From the cell containing the given text, extract its center point as (X, Y) coordinate. 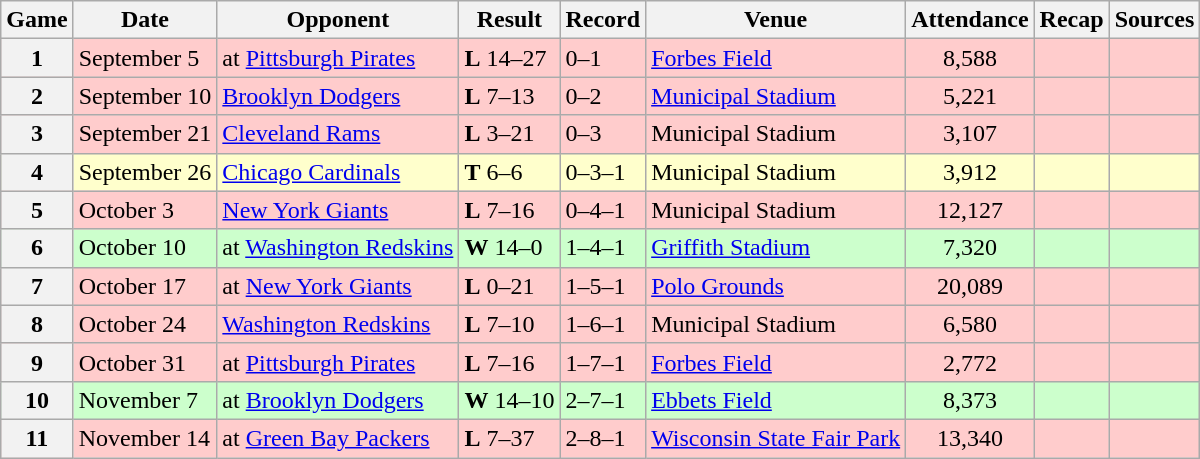
Brooklyn Dodgers (338, 96)
October 10 (145, 248)
Opponent (338, 20)
Chicago Cardinals (338, 172)
New York Giants (338, 210)
L 7–37 (510, 438)
20,089 (970, 286)
Sources (1154, 20)
L 7–10 (510, 324)
2 (37, 96)
Wisconsin State Fair Park (776, 438)
Date (145, 20)
November 7 (145, 400)
1–6–1 (603, 324)
3 (37, 134)
September 21 (145, 134)
0–4–1 (603, 210)
at New York Giants (338, 286)
2,772 (970, 362)
0–1 (603, 58)
13,340 (970, 438)
Griffith Stadium (776, 248)
L 14–27 (510, 58)
Recap (1072, 20)
W 14–10 (510, 400)
6,580 (970, 324)
at Green Bay Packers (338, 438)
L 7–13 (510, 96)
W 14–0 (510, 248)
L 0–21 (510, 286)
3,107 (970, 134)
1 (37, 58)
at Brooklyn Dodgers (338, 400)
8,588 (970, 58)
October 24 (145, 324)
11 (37, 438)
7 (37, 286)
November 14 (145, 438)
3,912 (970, 172)
1–7–1 (603, 362)
10 (37, 400)
Ebbets Field (776, 400)
Polo Grounds (776, 286)
September 26 (145, 172)
9 (37, 362)
4 (37, 172)
Result (510, 20)
October 31 (145, 362)
5 (37, 210)
September 10 (145, 96)
T 6–6 (510, 172)
Attendance (970, 20)
Record (603, 20)
2–7–1 (603, 400)
8 (37, 324)
0–2 (603, 96)
September 5 (145, 58)
5,221 (970, 96)
Washington Redskins (338, 324)
Game (37, 20)
0–3 (603, 134)
Venue (776, 20)
at Washington Redskins (338, 248)
12,127 (970, 210)
8,373 (970, 400)
1–5–1 (603, 286)
0–3–1 (603, 172)
Cleveland Rams (338, 134)
L 3–21 (510, 134)
2–8–1 (603, 438)
October 17 (145, 286)
October 3 (145, 210)
1–4–1 (603, 248)
6 (37, 248)
7,320 (970, 248)
